Provide the (X, Y) coordinate of the cell's center where the given text is located.  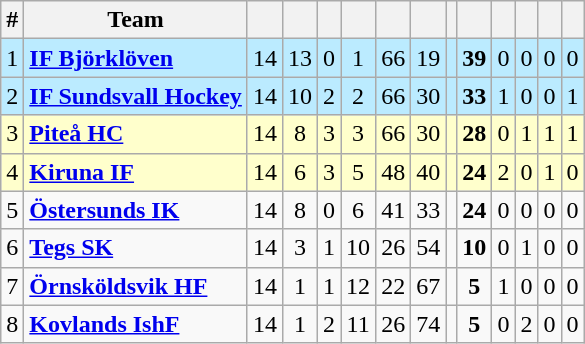
Kiruna IF (136, 172)
13 (300, 58)
Tegs SK (136, 248)
41 (394, 210)
74 (428, 324)
Team (136, 20)
11 (358, 324)
7 (12, 286)
39 (474, 58)
22 (394, 286)
40 (428, 172)
Piteå HC (136, 134)
# (12, 20)
Örnsköldsvik HF (136, 286)
12 (358, 286)
19 (428, 58)
Kovlands IshF (136, 324)
Östersunds IK (136, 210)
IF Björklöven (136, 58)
67 (428, 286)
48 (394, 172)
28 (474, 134)
4 (12, 172)
54 (428, 248)
IF Sundsvall Hockey (136, 96)
